Scan for the cell matching the given text and deliver its (X, Y) coordinate at center. 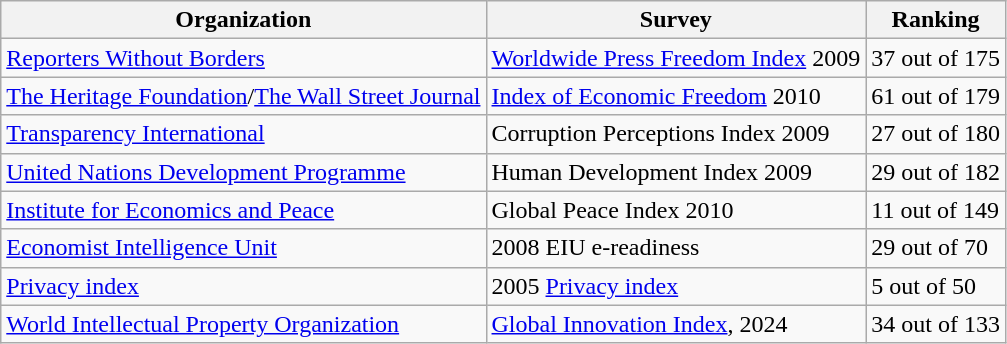
Economist Intelligence Unit (244, 248)
Global Innovation Index, 2024 (676, 324)
61 out of 179 (936, 96)
The Heritage Foundation/The Wall Street Journal (244, 96)
37 out of 175 (936, 58)
Survey (676, 20)
2005 Privacy index (676, 286)
Global Peace Index 2010 (676, 210)
Reporters Without Borders (244, 58)
Worldwide Press Freedom Index 2009 (676, 58)
34 out of 133 (936, 324)
Human Development Index 2009 (676, 172)
5 out of 50 (936, 286)
2008 EIU e-readiness (676, 248)
Index of Economic Freedom 2010 (676, 96)
Institute for Economics and Peace (244, 210)
Organization (244, 20)
Privacy index (244, 286)
29 out of 182 (936, 172)
29 out of 70 (936, 248)
11 out of 149 (936, 210)
Corruption Perceptions Index 2009 (676, 134)
27 out of 180 (936, 134)
United Nations Development Programme (244, 172)
Transparency International (244, 134)
World Intellectual Property Organization (244, 324)
Ranking (936, 20)
